Provide the (x, y) coordinate of the cell's center where the given text is located.  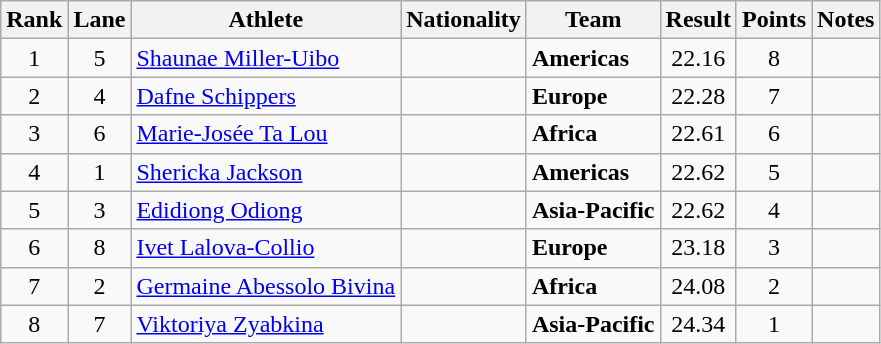
22.28 (698, 96)
Dafne Schippers (266, 96)
22.16 (698, 58)
24.08 (698, 286)
Result (698, 20)
Athlete (266, 20)
Rank (34, 20)
Lane (100, 20)
Points (774, 20)
Notes (846, 20)
23.18 (698, 248)
Team (593, 20)
Marie-Josée Ta Lou (266, 134)
Ivet Lalova-Collio (266, 248)
Edidiong Odiong (266, 210)
Shericka Jackson (266, 172)
Germaine Abessolo Bivina (266, 286)
Nationality (464, 20)
24.34 (698, 324)
Shaunae Miller-Uibo (266, 58)
Viktoriya Zyabkina (266, 324)
22.61 (698, 134)
